Identify which cell holds the provided text, then report its [X, Y] central coordinate. 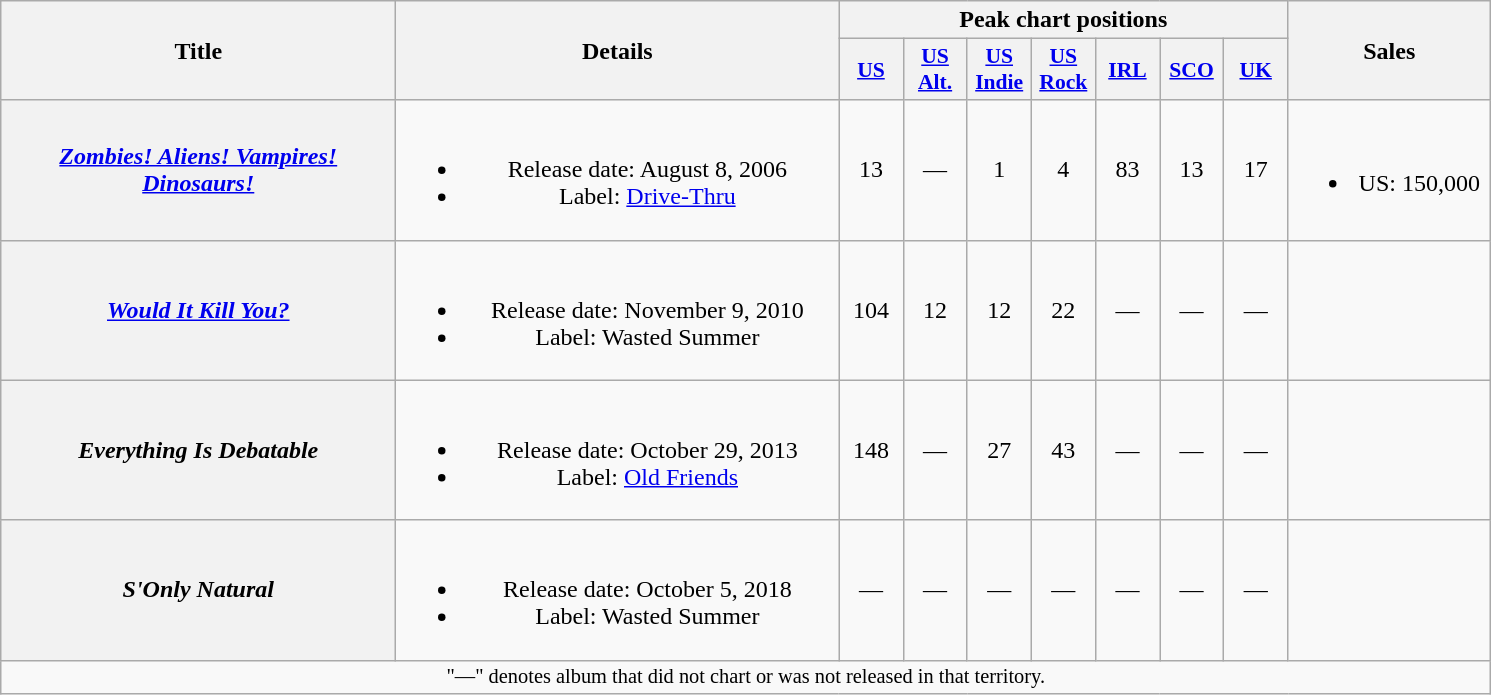
US Alt. [935, 70]
148 [871, 450]
Would It Kill You? [198, 310]
Details [618, 50]
US: 150,000 [1390, 170]
104 [871, 310]
43 [1063, 450]
22 [1063, 310]
27 [999, 450]
IRL [1127, 70]
S'Only Natural [198, 590]
Sales [1390, 50]
SCO [1192, 70]
Release date: November 9, 2010Label: Wasted Summer [618, 310]
Peak chart positions [1064, 20]
4 [1063, 170]
UK [1256, 70]
Release date: October 5, 2018Label: Wasted Summer [618, 590]
Release date: October 29, 2013Label: Old Friends [618, 450]
Everything Is Debatable [198, 450]
US Indie [999, 70]
Zombies! Aliens! Vampires! Dinosaurs! [198, 170]
83 [1127, 170]
1 [999, 170]
US Rock [1063, 70]
US [871, 70]
"—" denotes album that did not chart or was not released in that territory. [746, 677]
17 [1256, 170]
Title [198, 50]
Release date: August 8, 2006Label: Drive-Thru [618, 170]
